Detect which cell encompasses the target text, then output its [X, Y] center coordinate. 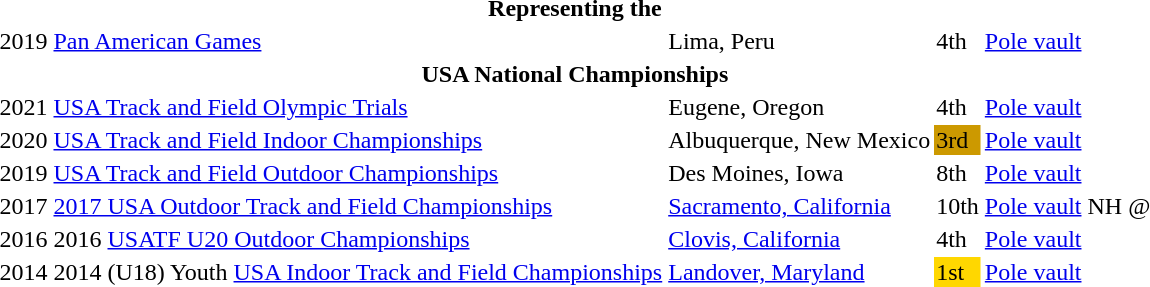
3rd [958, 140]
USA Track and Field Indoor Championships [358, 140]
Eugene, Oregon [800, 107]
10th [958, 206]
Sacramento, California [800, 206]
Des Moines, Iowa [800, 173]
Pan American Games [358, 41]
2014 (U18) Youth USA Indoor Track and Field Championships [358, 272]
USA Track and Field Outdoor Championships [358, 173]
1st [958, 272]
USA Track and Field Olympic Trials [358, 107]
Landover, Maryland [800, 272]
Albuquerque, New Mexico [800, 140]
Clovis, California [800, 239]
2016 USATF U20 Outdoor Championships [358, 239]
8th [958, 173]
Lima, Peru [800, 41]
2017 USA Outdoor Track and Field Championships [358, 206]
